Scan for the cell matching the given text and deliver its [X, Y] coordinate at center. 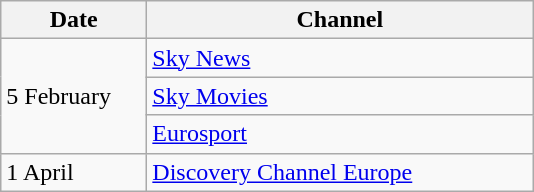
Sky Movies [340, 96]
Sky News [340, 58]
5 February [74, 96]
Date [74, 20]
Discovery Channel Europe [340, 172]
1 April [74, 172]
Channel [340, 20]
Eurosport [340, 134]
